Detect which cell encompasses the target text, then output its (x, y) center coordinate. 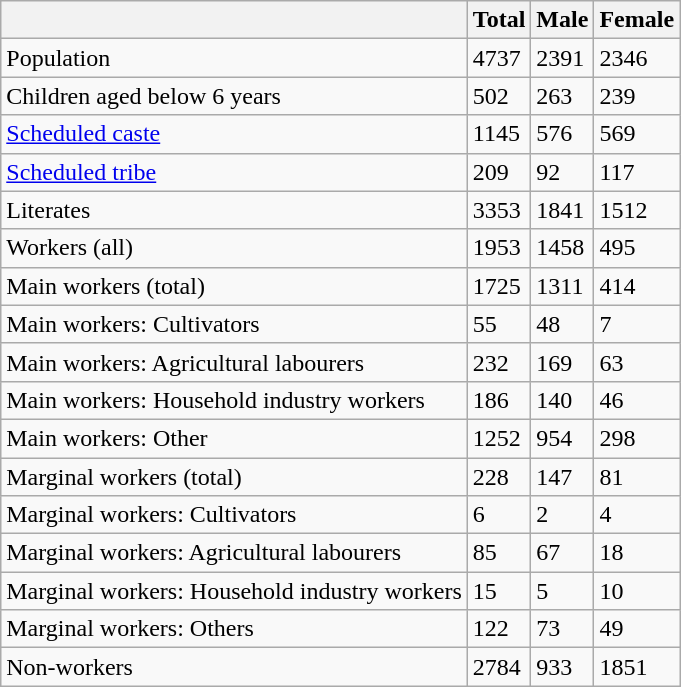
1311 (562, 286)
298 (637, 438)
502 (499, 96)
Main workers: Household industry workers (234, 400)
67 (562, 553)
Literates (234, 210)
Marginal workers: Agricultural labourers (234, 553)
Main workers: Other (234, 438)
186 (499, 400)
232 (499, 362)
7 (637, 324)
55 (499, 324)
46 (637, 400)
Male (562, 20)
5 (562, 591)
18 (637, 553)
263 (562, 96)
85 (499, 553)
Scheduled caste (234, 134)
228 (499, 477)
Main workers: Cultivators (234, 324)
2391 (562, 58)
576 (562, 134)
140 (562, 400)
3353 (499, 210)
1512 (637, 210)
414 (637, 286)
6 (499, 515)
4 (637, 515)
Scheduled tribe (234, 172)
1145 (499, 134)
48 (562, 324)
147 (562, 477)
Marginal workers: Cultivators (234, 515)
2346 (637, 58)
73 (562, 629)
92 (562, 172)
569 (637, 134)
1725 (499, 286)
122 (499, 629)
Main workers: Agricultural labourers (234, 362)
1851 (637, 667)
4737 (499, 58)
Main workers (total) (234, 286)
81 (637, 477)
1953 (499, 248)
Total (499, 20)
117 (637, 172)
Non-workers (234, 667)
Marginal workers: Household industry workers (234, 591)
49 (637, 629)
Marginal workers (total) (234, 477)
169 (562, 362)
1252 (499, 438)
1841 (562, 210)
2 (562, 515)
954 (562, 438)
15 (499, 591)
1458 (562, 248)
209 (499, 172)
63 (637, 362)
10 (637, 591)
Female (637, 20)
933 (562, 667)
2784 (499, 667)
495 (637, 248)
Marginal workers: Others (234, 629)
Children aged below 6 years (234, 96)
Population (234, 58)
Workers (all) (234, 248)
239 (637, 96)
